Locate the cell with the specified text and output its (x, y) center coordinate. 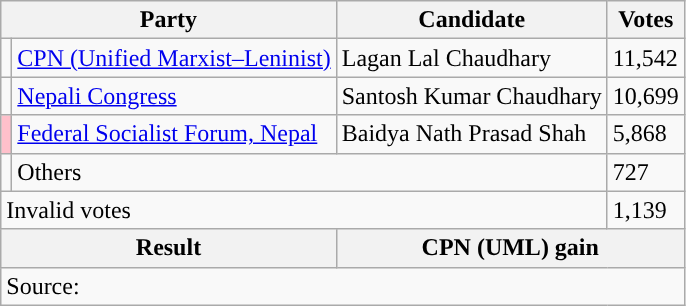
11,542 (646, 58)
Candidate (472, 20)
Result (168, 248)
727 (646, 172)
Baidya Nath Prasad Shah (472, 134)
Votes (646, 20)
Invalid votes (304, 210)
Party (168, 20)
10,699 (646, 96)
1,139 (646, 210)
CPN (UML) gain (510, 248)
Lagan Lal Chaudhary (472, 58)
Source: (343, 286)
Santosh Kumar Chaudhary (472, 96)
Federal Socialist Forum, Nepal (174, 134)
5,868 (646, 134)
CPN (Unified Marxist–Leninist) (174, 58)
Nepali Congress (174, 96)
Others (310, 172)
